From the cell containing the given text, extract its center point as (x, y) coordinate. 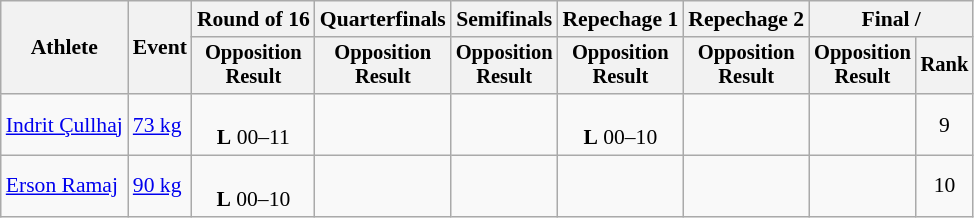
Repechage 1 (620, 19)
Final / (891, 19)
L 00–11 (254, 124)
Indrit Çullhaj (64, 124)
9 (945, 124)
Erson Ramaj (64, 186)
90 kg (160, 186)
10 (945, 186)
Event (160, 48)
Rank (945, 66)
Quarterfinals (383, 19)
73 kg (160, 124)
Round of 16 (254, 19)
Athlete (64, 48)
Semifinals (504, 19)
Repechage 2 (746, 19)
